Identify which cell holds the provided text, then report its (x, y) central coordinate. 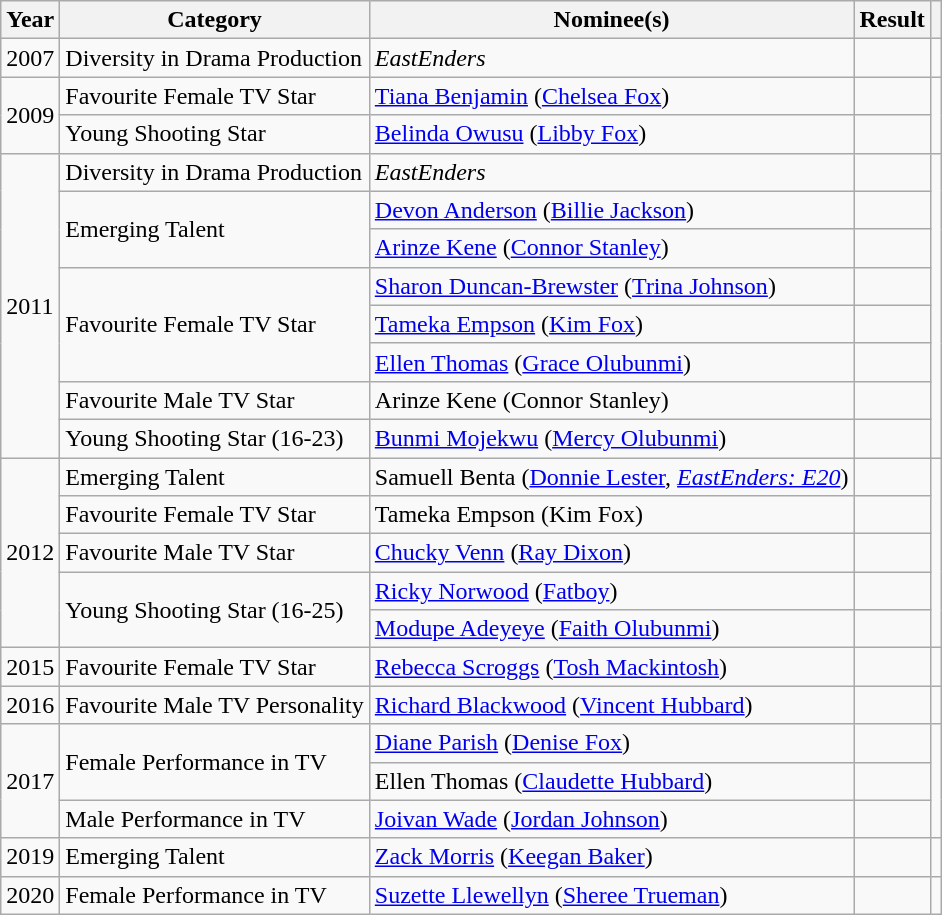
Richard Blackwood (Vincent Hubbard) (612, 705)
2007 (30, 58)
2020 (30, 895)
Nominee(s) (612, 20)
Year (30, 20)
Rebecca Scroggs (Tosh Mackintosh) (612, 667)
Tiana Benjamin (Chelsea Fox) (612, 96)
2019 (30, 857)
Bunmi Mojekwu (Mercy Olubunmi) (612, 438)
Suzette Llewellyn (Sheree Trueman) (612, 895)
2017 (30, 781)
Chucky Venn (Ray Dixon) (612, 553)
2015 (30, 667)
Devon Anderson (Billie Jackson) (612, 210)
Young Shooting Star (16-23) (214, 438)
Sharon Duncan-Brewster (Trina Johnson) (612, 286)
Ellen Thomas (Grace Olubunmi) (612, 362)
Belinda Owusu (Libby Fox) (612, 134)
Samuell Benta (Donnie Lester, EastEnders: E20) (612, 477)
Zack Morris (Keegan Baker) (612, 857)
Ellen Thomas (Claudette Hubbard) (612, 781)
Young Shooting Star (16-25) (214, 610)
Category (214, 20)
2011 (30, 305)
Modupe Adeyeye (Faith Olubunmi) (612, 629)
Result (892, 20)
Favourite Male TV Personality (214, 705)
2012 (30, 553)
Ricky Norwood (Fatboy) (612, 591)
2016 (30, 705)
Joivan Wade (Jordan Johnson) (612, 819)
Diane Parish (Denise Fox) (612, 743)
Male Performance in TV (214, 819)
Young Shooting Star (214, 134)
2009 (30, 115)
